Provide the (x, y) coordinate of the cell's center where the given text is located.  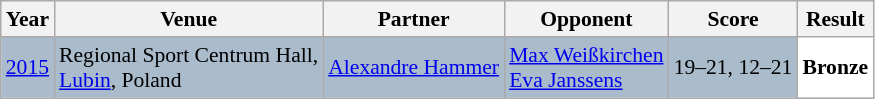
Max Weißkirchen Eva Janssens (586, 68)
Bronze (835, 68)
Regional Sport Centrum Hall,Lubin, Poland (188, 68)
Result (835, 19)
2015 (28, 68)
19–21, 12–21 (734, 68)
Score (734, 19)
Venue (188, 19)
Alexandre Hammer (414, 68)
Opponent (586, 19)
Year (28, 19)
Partner (414, 19)
